For the text-containing cell, return its midpoint in [x, y] coordinate format. 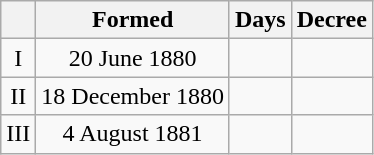
I [18, 58]
Formed [133, 20]
20 June 1880 [133, 58]
II [18, 96]
Days [260, 20]
III [18, 134]
18 December 1880 [133, 96]
Decree [332, 20]
4 August 1881 [133, 134]
